Locate the cell with the specified text and output its (X, Y) center coordinate. 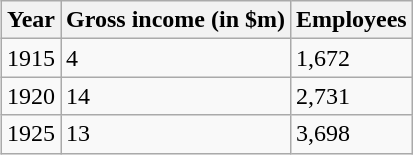
4 (176, 58)
13 (176, 134)
Gross income (in $m) (176, 20)
Year (32, 20)
2,731 (352, 96)
3,698 (352, 134)
1,672 (352, 58)
Employees (352, 20)
14 (176, 96)
1915 (32, 58)
1925 (32, 134)
1920 (32, 96)
